Output the [x, y] coordinate of the center of the cell containing the given text.  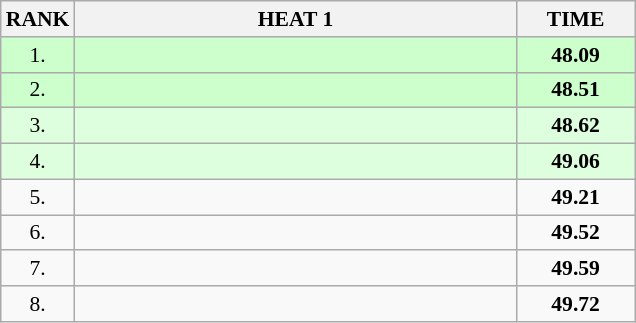
6. [38, 233]
49.21 [576, 197]
48.62 [576, 126]
TIME [576, 19]
3. [38, 126]
49.52 [576, 233]
4. [38, 162]
48.51 [576, 90]
5. [38, 197]
49.59 [576, 269]
8. [38, 304]
RANK [38, 19]
7. [38, 269]
49.72 [576, 304]
2. [38, 90]
HEAT 1 [295, 19]
49.06 [576, 162]
48.09 [576, 55]
1. [38, 55]
